Pinpoint the cell where the given text exists, returning its (X, Y) midpoint coordinate. 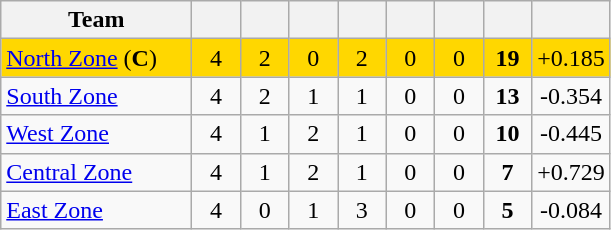
East Zone (96, 210)
10 (508, 134)
3 (362, 210)
-0.354 (572, 96)
-0.445 (572, 134)
+0.185 (572, 58)
Central Zone (96, 172)
Team (96, 20)
+0.729 (572, 172)
South Zone (96, 96)
North Zone (C) (96, 58)
-0.084 (572, 210)
13 (508, 96)
5 (508, 210)
7 (508, 172)
19 (508, 58)
West Zone (96, 134)
